Find where the given text appears and provide that cell's center as [x, y] coordinate. 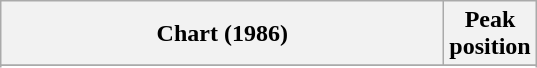
Peakposition [490, 34]
Chart (1986) [222, 34]
